Identify which cell holds the provided text, then report its [x, y] central coordinate. 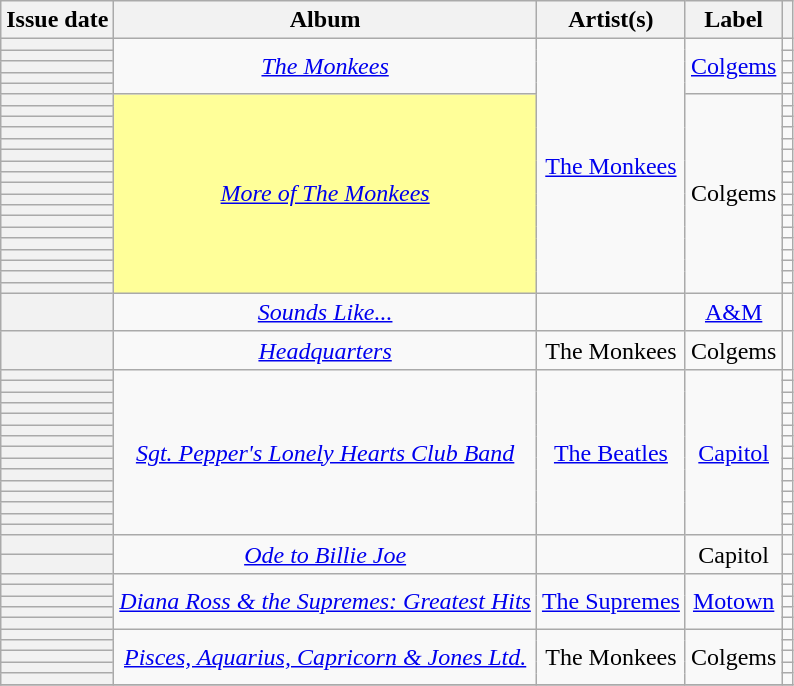
The Supremes [610, 600]
Label [733, 20]
Headquarters [326, 350]
Sgt. Pepper's Lonely Hearts Club Band [326, 452]
Pisces, Aquarius, Capricorn & Jones Ltd. [326, 656]
The Beatles [610, 452]
Ode to Billie Joe [326, 554]
More of The Monkees [326, 194]
Artist(s) [610, 20]
Motown [733, 600]
Album [326, 20]
A&M [733, 312]
Diana Ross & the Supremes: Greatest Hits [326, 600]
Issue date [58, 20]
Sounds Like... [326, 312]
